Locate the cell with the specified text and output its [x, y] center coordinate. 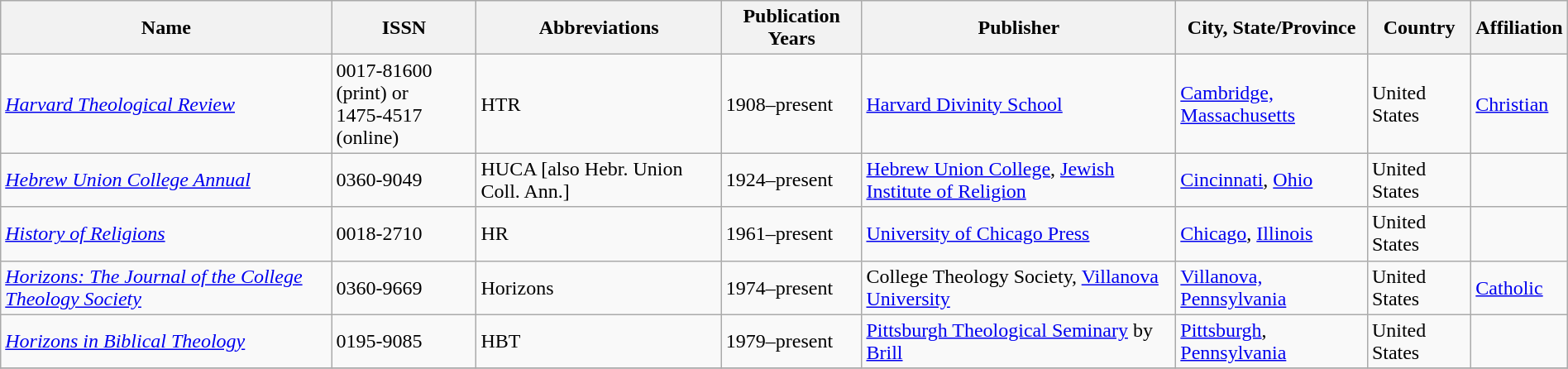
ISSN [404, 28]
Horizons in Biblical Theology [166, 341]
Cincinnati, Ohio [1272, 180]
0195-9085 [404, 341]
Country [1419, 28]
HBT [599, 341]
Hebrew Union College, Jewish Institute of Religion [1019, 180]
0017-81600 (print) or1475-4517 (online) [404, 104]
Harvard Divinity School [1019, 104]
Chicago, Illinois [1272, 233]
Horizons: The Journal of the College Theology Society [166, 288]
City, State/Province [1272, 28]
1908–present [791, 104]
HTR [599, 104]
Christian [1519, 104]
0360-9049 [404, 180]
University of Chicago Press [1019, 233]
0360-9669 [404, 288]
1961–present [791, 233]
Publisher [1019, 28]
Publication Years [791, 28]
1979–present [791, 341]
Pittsburgh Theological Seminary by Brill [1019, 341]
HUCA [also Hebr. Union Coll. Ann.] [599, 180]
Catholic [1519, 288]
1924–present [791, 180]
1974–present [791, 288]
Villanova, Pennsylvania [1272, 288]
Pittsburgh, Pennsylvania [1272, 341]
0018-2710 [404, 233]
HR [599, 233]
College Theology Society, Villanova University [1019, 288]
History of Religions [166, 233]
Abbreviations [599, 28]
Affiliation [1519, 28]
Horizons [599, 288]
Cambridge, Massachusetts [1272, 104]
Name [166, 28]
Hebrew Union College Annual [166, 180]
Harvard Theological Review [166, 104]
